Locate the cell with the specified text and output its (x, y) center coordinate. 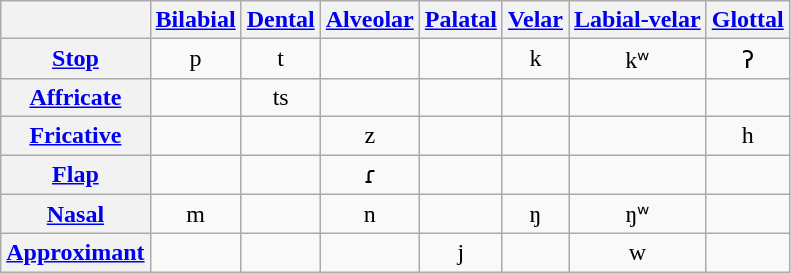
Affricate (76, 97)
Bilabial (196, 20)
Fricative (76, 135)
Glottal (748, 20)
Dental (280, 20)
m (196, 214)
ʔ (748, 59)
k (535, 59)
Velar (535, 20)
ɾ (370, 174)
Stop (76, 59)
z (370, 135)
Alveolar (370, 20)
j (460, 253)
Labial-velar (637, 20)
Palatal (460, 20)
kʷ (637, 59)
p (196, 59)
ŋ (535, 214)
Approximant (76, 253)
w (637, 253)
ts (280, 97)
ŋʷ (637, 214)
t (280, 59)
n (370, 214)
h (748, 135)
Nasal (76, 214)
Flap (76, 174)
